Determine the (x, y) coordinate at the center of the cell enclosing the given text.  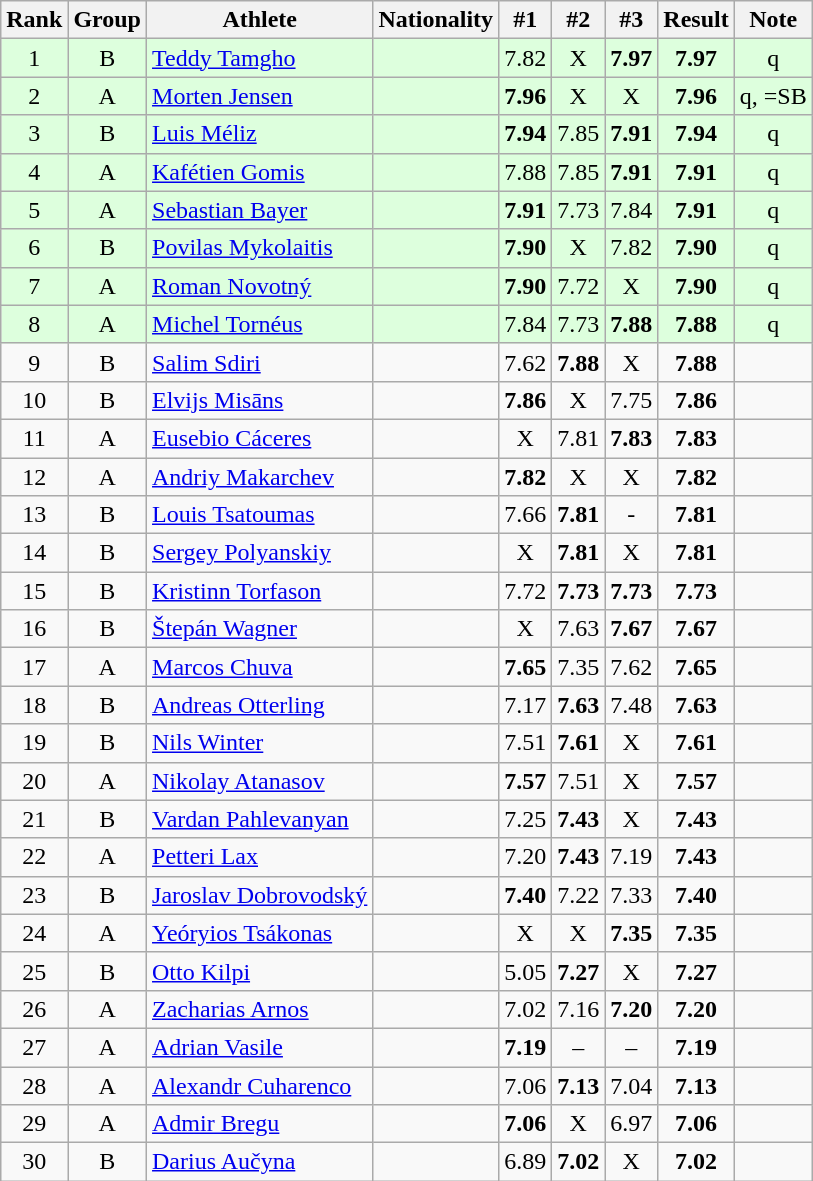
9 (34, 362)
3 (34, 134)
6 (34, 248)
Nils Winter (260, 743)
14 (34, 553)
20 (34, 781)
7.16 (578, 1009)
7.48 (632, 705)
7.04 (632, 1085)
6.97 (632, 1124)
Vardan Pahlevanyan (260, 819)
Salim Sdiri (260, 362)
Sergey Polyanskiy (260, 553)
Rank (34, 20)
Darius Aučyna (260, 1162)
Michel Tornéus (260, 324)
4 (34, 172)
Zacharias Arnos (260, 1009)
23 (34, 895)
Nationality (436, 20)
27 (34, 1047)
7.22 (578, 895)
- (632, 515)
24 (34, 933)
Petteri Lax (260, 857)
30 (34, 1162)
Andreas Otterling (260, 705)
7.75 (632, 400)
Louis Tsatoumas (260, 515)
26 (34, 1009)
Result (696, 20)
Alexandr Cuharenco (260, 1085)
Morten Jensen (260, 96)
Kafétien Gomis (260, 172)
Admir Bregu (260, 1124)
22 (34, 857)
12 (34, 477)
15 (34, 591)
11 (34, 438)
Elvijs Misāns (260, 400)
13 (34, 515)
5 (34, 210)
18 (34, 705)
7.66 (526, 515)
Eusebio Cáceres (260, 438)
19 (34, 743)
7 (34, 286)
Štepán Wagner (260, 629)
25 (34, 971)
16 (34, 629)
Group (108, 20)
10 (34, 400)
#1 (526, 20)
q, =SB (773, 96)
7.17 (526, 705)
Nikolay Atanasov (260, 781)
5.05 (526, 971)
21 (34, 819)
#2 (578, 20)
7.33 (632, 895)
29 (34, 1124)
Note (773, 20)
#3 (632, 20)
Adrian Vasile (260, 1047)
1 (34, 58)
Luis Méliz (260, 134)
Athlete (260, 20)
Jaroslav Dobrovodský (260, 895)
Andriy Makarchev (260, 477)
Otto Kilpi (260, 971)
28 (34, 1085)
8 (34, 324)
Sebastian Bayer (260, 210)
Marcos Chuva (260, 667)
17 (34, 667)
Teddy Tamgho (260, 58)
Yeóryios Tsákonas (260, 933)
2 (34, 96)
7.25 (526, 819)
Povilas Mykolaitis (260, 248)
Kristinn Torfason (260, 591)
Roman Novotný (260, 286)
6.89 (526, 1162)
